Find where the given text appears and provide that cell's center as (x, y) coordinate. 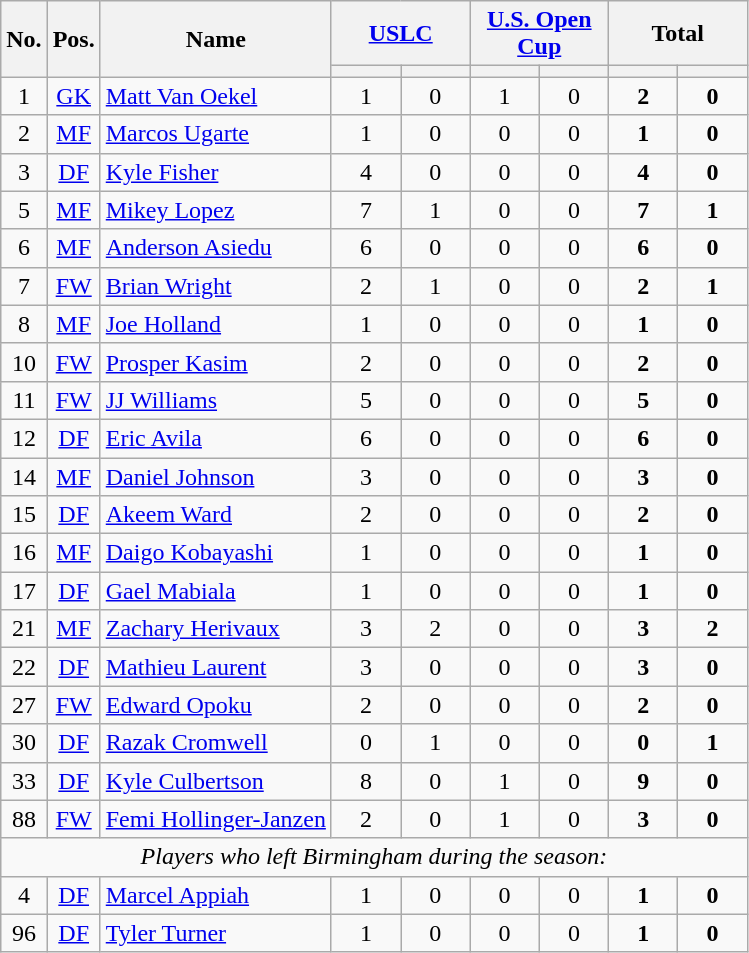
96 (24, 933)
Razak Cromwell (216, 743)
Marcos Ugarte (216, 134)
Kyle Culbertson (216, 781)
Name (216, 39)
27 (24, 705)
Kyle Fisher (216, 172)
Players who left Birmingham during the season: (374, 857)
Akeem Ward (216, 515)
Femi Hollinger-Janzen (216, 819)
Pos. (74, 39)
Prosper Kasim (216, 362)
USLC (400, 34)
Edward Opoku (216, 705)
15 (24, 515)
16 (24, 553)
U.S. Open Cup (540, 34)
9 (644, 781)
30 (24, 743)
Daigo Kobayashi (216, 553)
GK (74, 96)
12 (24, 438)
Brian Wright (216, 286)
17 (24, 591)
Mikey Lopez (216, 210)
Eric Avila (216, 438)
11 (24, 400)
JJ Williams (216, 400)
Marcel Appiah (216, 895)
33 (24, 781)
14 (24, 477)
Zachary Herivaux (216, 629)
88 (24, 819)
10 (24, 362)
Daniel Johnson (216, 477)
Anderson Asiedu (216, 248)
Matt Van Oekel (216, 96)
Tyler Turner (216, 933)
Gael Mabiala (216, 591)
Mathieu Laurent (216, 667)
22 (24, 667)
Joe Holland (216, 324)
Total (678, 34)
No. (24, 39)
21 (24, 629)
